From the cell containing the given text, extract its center point as [X, Y] coordinate. 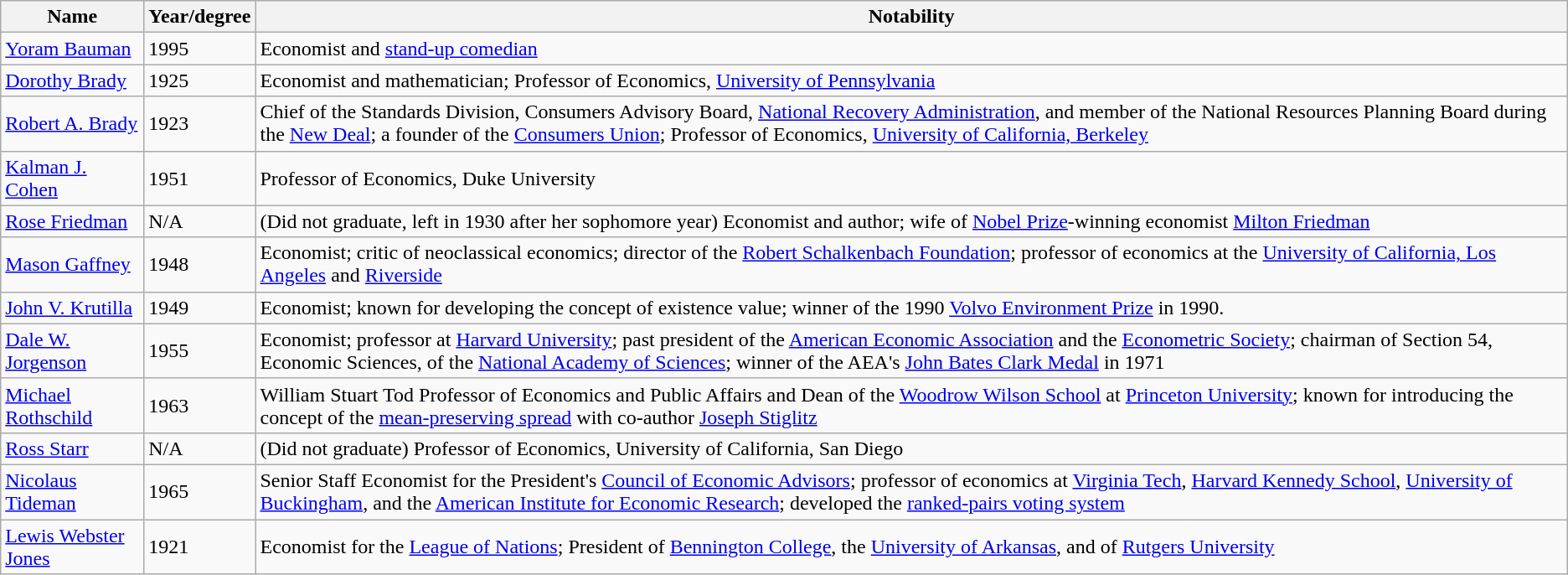
1921 [199, 547]
Lewis Webster Jones [72, 547]
Yoram Bauman [72, 49]
Mason Gaffney [72, 265]
1925 [199, 80]
Dorothy Brady [72, 80]
1949 [199, 308]
1923 [199, 124]
Year/degree [199, 17]
Notability [911, 17]
1955 [199, 350]
Nicolaus Tideman [72, 491]
Kalman J. Cohen [72, 178]
Name [72, 17]
Rose Friedman [72, 221]
1965 [199, 491]
Dale W. Jorgenson [72, 350]
Economist and mathematician; Professor of Economics, University of Pennsylvania [911, 80]
Professor of Economics, Duke University [911, 178]
1948 [199, 265]
John V. Krutilla [72, 308]
Michael Rothschild [72, 406]
1995 [199, 49]
Economist for the League of Nations; President of Bennington College, the University of Arkansas, and of Rutgers University [911, 547]
(Did not graduate, left in 1930 after her sophomore year) Economist and author; wife of Nobel Prize-winning economist Milton Friedman [911, 221]
1963 [199, 406]
Economist and stand-up comedian [911, 49]
1951 [199, 178]
Economist; known for developing the concept of existence value; winner of the 1990 Volvo Environment Prize in 1990. [911, 308]
Ross Starr [72, 448]
(Did not graduate) Professor of Economics, University of California, San Diego [911, 448]
Robert A. Brady [72, 124]
